For the text-containing cell, return its midpoint in (X, Y) coordinate format. 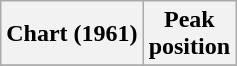
Chart (1961) (72, 34)
Peakposition (189, 34)
